Output the [X, Y] coordinate of the center of the cell containing the given text.  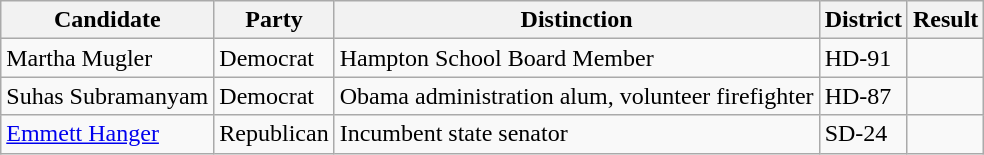
HD-87 [863, 96]
Republican [274, 134]
Emmett Hanger [108, 134]
Martha Mugler [108, 58]
HD-91 [863, 58]
Candidate [108, 20]
SD-24 [863, 134]
Incumbent state senator [576, 134]
District [863, 20]
Party [274, 20]
Hampton School Board Member [576, 58]
Distinction [576, 20]
Suhas Subramanyam [108, 96]
Result [945, 20]
Obama administration alum, volunteer firefighter [576, 96]
